Provide the [X, Y] coordinate of the cell's center where the given text is located.  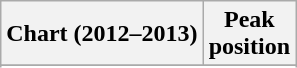
Chart (2012–2013) [102, 34]
Peakposition [249, 34]
